Return (x, y) of the center of cell containing provided text 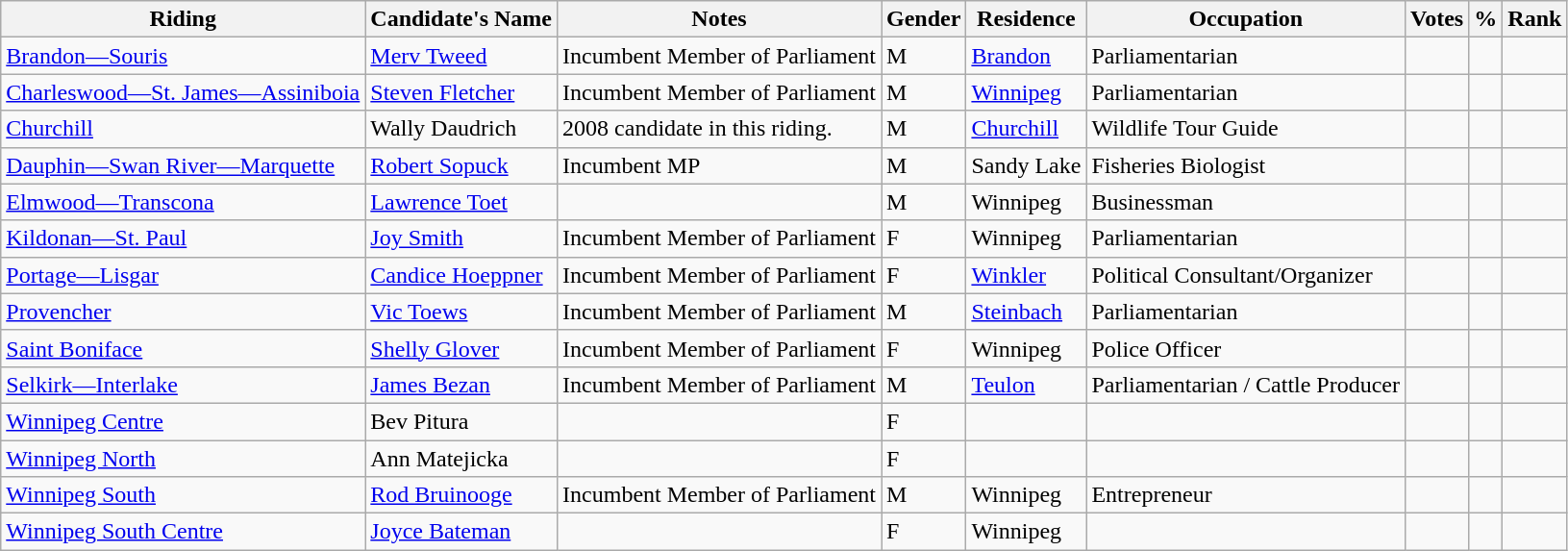
Notes (719, 19)
Candidate's Name (461, 19)
Riding (183, 19)
Winnipeg South Centre (183, 532)
Wildlife Tour Guide (1246, 129)
Saint Boniface (183, 348)
Selkirk—Interlake (183, 385)
Robert Sopuck (461, 165)
Parliamentarian / Cattle Producer (1246, 385)
Ann Matejicka (461, 459)
2008 candidate in this riding. (719, 129)
Kildonan—St. Paul (183, 238)
Merv Tweed (461, 56)
% (1486, 19)
Dauphin—Swan River—Marquette (183, 165)
Vic Toews (461, 312)
Lawrence Toet (461, 202)
Rank (1534, 19)
Charleswood—St. James—Assiniboia (183, 92)
Bev Pitura (461, 421)
Sandy Lake (1027, 165)
Police Officer (1246, 348)
Joyce Bateman (461, 532)
Brandon—Souris (183, 56)
Teulon (1027, 385)
Fisheries Biologist (1246, 165)
Joy Smith (461, 238)
Winnipeg Centre (183, 421)
Wally Daudrich (461, 129)
Winnipeg South (183, 495)
James Bezan (461, 385)
Residence (1027, 19)
Gender (923, 19)
Winnipeg North (183, 459)
Occupation (1246, 19)
Incumbent MP (719, 165)
Rod Bruinooge (461, 495)
Steinbach (1027, 312)
Winkler (1027, 275)
Entrepreneur (1246, 495)
Elmwood—Transcona (183, 202)
Shelly Glover (461, 348)
Votes (1437, 19)
Brandon (1027, 56)
Businessman (1246, 202)
Portage—Lisgar (183, 275)
Steven Fletcher (461, 92)
Political Consultant/Organizer (1246, 275)
Provencher (183, 312)
Candice Hoeppner (461, 275)
